Locate the cell with the specified text and output its [x, y] center coordinate. 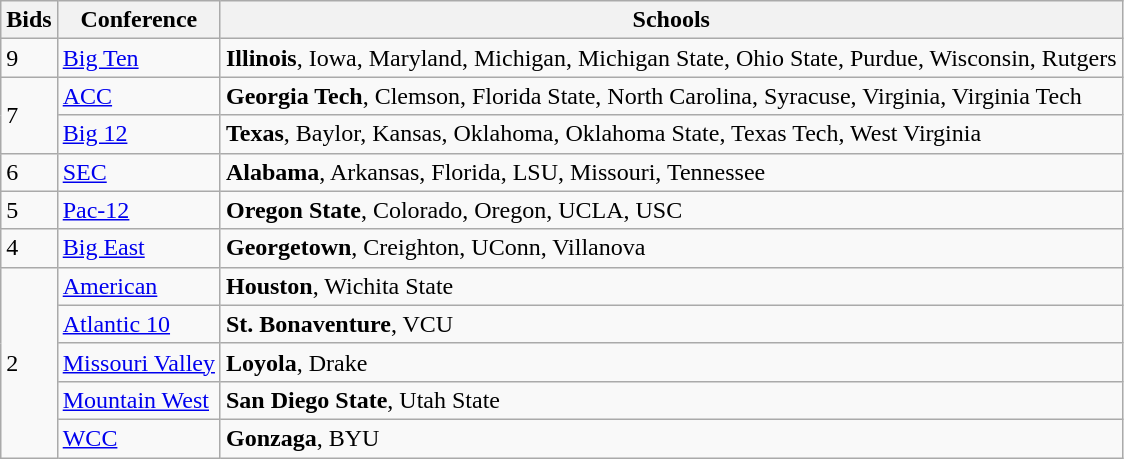
WCC [138, 438]
Atlantic 10 [138, 324]
7 [29, 115]
Missouri Valley [138, 362]
5 [29, 210]
Big East [138, 248]
Big 12 [138, 134]
Illinois, Iowa, Maryland, Michigan, Michigan State, Ohio State, Purdue, Wisconsin, Rutgers [671, 58]
9 [29, 58]
4 [29, 248]
Conference [138, 20]
Gonzaga, BYU [671, 438]
Big Ten [138, 58]
SEC [138, 172]
Bids [29, 20]
6 [29, 172]
Mountain West [138, 400]
Alabama, Arkansas, Florida, LSU, Missouri, Tennessee [671, 172]
2 [29, 362]
Pac-12 [138, 210]
Texas, Baylor, Kansas, Oklahoma, Oklahoma State, Texas Tech, West Virginia [671, 134]
Oregon State, Colorado, Oregon, UCLA, USC [671, 210]
St. Bonaventure, VCU [671, 324]
ACC [138, 96]
American [138, 286]
Georgia Tech, Clemson, Florida State, North Carolina, Syracuse, Virginia, Virginia Tech [671, 96]
Houston, Wichita State [671, 286]
Georgetown, Creighton, UConn, Villanova [671, 248]
Loyola, Drake [671, 362]
Schools [671, 20]
San Diego State, Utah State [671, 400]
